Identify which cell holds the provided text, then report its (x, y) central coordinate. 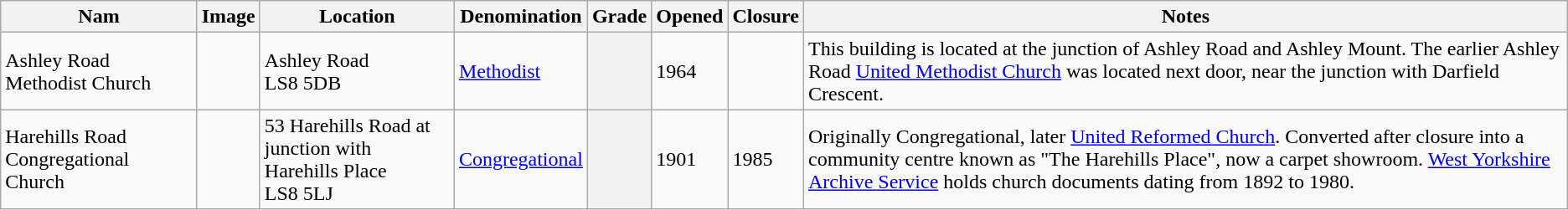
Ashley Road Methodist Church (99, 71)
Closure (766, 17)
Ashley RoadLS8 5DB (357, 71)
1964 (690, 71)
Grade (619, 17)
Harehills Road Congregational Church (99, 159)
1901 (690, 159)
Location (357, 17)
Notes (1185, 17)
1985 (766, 159)
Methodist (521, 71)
Nam (99, 17)
Opened (690, 17)
53 Harehills Road at junction with Harehills PlaceLS8 5LJ (357, 159)
Image (228, 17)
Congregational (521, 159)
Denomination (521, 17)
